For the text-containing cell, return its midpoint in (X, Y) coordinate format. 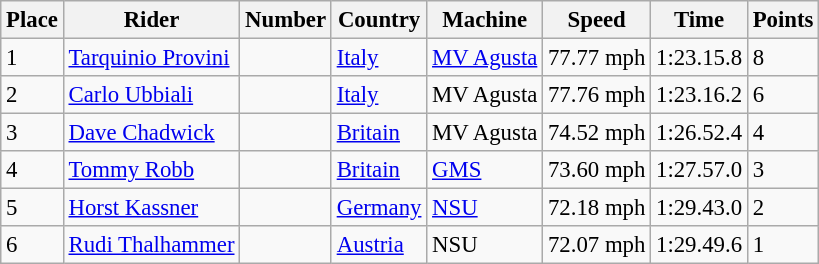
1:29.43.0 (700, 208)
77.76 mph (597, 95)
5 (32, 208)
Rudi Thalhammer (152, 245)
Country (378, 20)
Speed (597, 20)
74.52 mph (597, 133)
Dave Chadwick (152, 133)
Number (286, 20)
1:23.16.2 (700, 95)
Germany (378, 208)
1:23.15.8 (700, 58)
GMS (485, 170)
8 (782, 58)
Machine (485, 20)
Carlo Ubbiali (152, 95)
77.77 mph (597, 58)
1:26.52.4 (700, 133)
Place (32, 20)
Tarquinio Provini (152, 58)
73.60 mph (597, 170)
Points (782, 20)
Time (700, 20)
72.18 mph (597, 208)
Austria (378, 245)
Tommy Robb (152, 170)
1:29.49.6 (700, 245)
Rider (152, 20)
Horst Kassner (152, 208)
72.07 mph (597, 245)
1:27.57.0 (700, 170)
